Detect which cell encompasses the target text, then output its [X, Y] center coordinate. 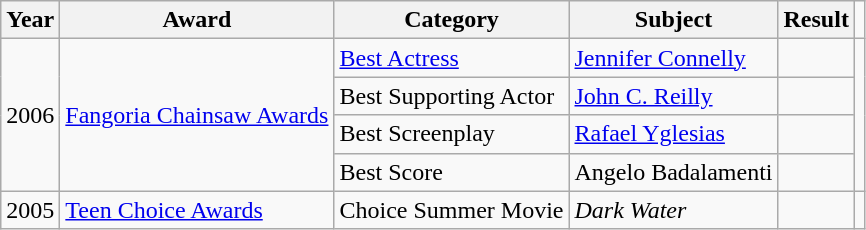
Jennifer Connelly [674, 58]
Category [452, 20]
Result [816, 20]
Best Screenplay [452, 134]
Subject [674, 20]
Teen Choice Awards [197, 210]
Best Score [452, 172]
Year [30, 20]
2006 [30, 115]
John C. Reilly [674, 96]
Best Supporting Actor [452, 96]
Dark Water [674, 210]
Fangoria Chainsaw Awards [197, 115]
Best Actress [452, 58]
Angelo Badalamenti [674, 172]
2005 [30, 210]
Award [197, 20]
Choice Summer Movie [452, 210]
Rafael Yglesias [674, 134]
